From the cell containing the given text, extract its center point as (x, y) coordinate. 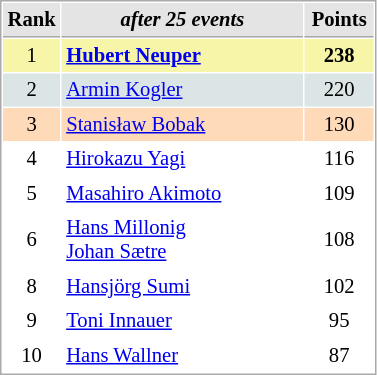
6 (32, 240)
95 (340, 320)
8 (32, 286)
Armin Kogler (183, 90)
109 (340, 194)
Stanisław Bobak (183, 124)
2 (32, 90)
Toni Innauer (183, 320)
Rank (32, 20)
4 (32, 158)
Hans Millonig Johan Sætre (183, 240)
Masahiro Akimoto (183, 194)
5 (32, 194)
Hansjörg Sumi (183, 286)
Hirokazu Yagi (183, 158)
238 (340, 56)
116 (340, 158)
102 (340, 286)
Points (340, 20)
after 25 events (183, 20)
108 (340, 240)
220 (340, 90)
Hans Wallner (183, 356)
130 (340, 124)
9 (32, 320)
3 (32, 124)
1 (32, 56)
10 (32, 356)
87 (340, 356)
Hubert Neuper (183, 56)
